Output the (x, y) coordinate of the center of the cell containing the given text.  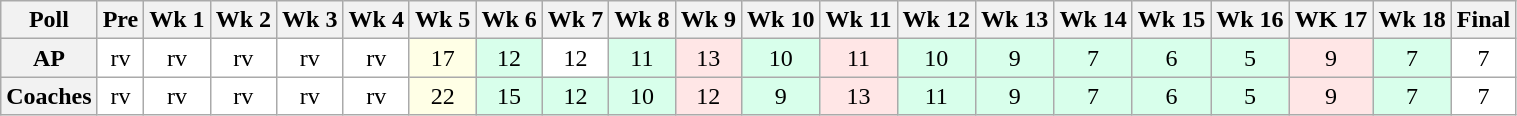
WK 17 (1331, 20)
Coaches (49, 96)
Wk 6 (509, 20)
Wk 3 (310, 20)
22 (442, 96)
Wk 15 (1171, 20)
Wk 2 (243, 20)
Wk 14 (1093, 20)
Wk 9 (708, 20)
AP (49, 58)
Final (1483, 20)
Wk 11 (858, 20)
Wk 18 (1412, 20)
Poll (49, 20)
Wk 8 (642, 20)
Wk 1 (177, 20)
Wk 12 (936, 20)
17 (442, 58)
15 (509, 96)
Pre (120, 20)
Wk 13 (1014, 20)
Wk 10 (781, 20)
Wk 16 (1250, 20)
Wk 4 (376, 20)
Wk 7 (575, 20)
Wk 5 (442, 20)
